Return the [X, Y] coordinate for the center point of the cell that contains the specified text.  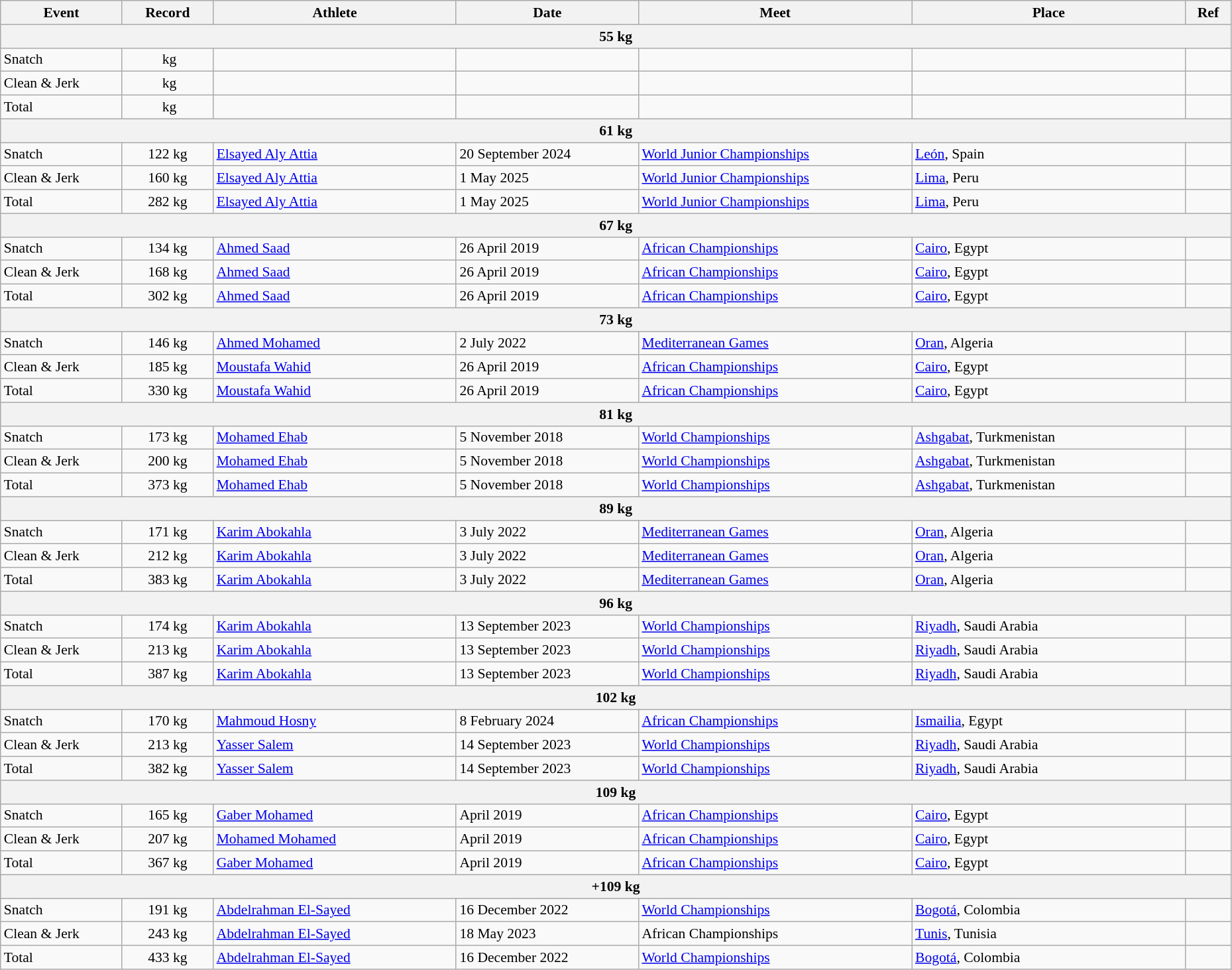
67 kg [616, 225]
Record [168, 13]
8 February 2024 [547, 721]
73 kg [616, 320]
Athlete [335, 13]
160 kg [168, 178]
102 kg [616, 697]
146 kg [168, 343]
383 kg [168, 579]
Mahmoud Hosny [335, 721]
382 kg [168, 768]
168 kg [168, 273]
302 kg [168, 296]
96 kg [616, 603]
134 kg [168, 249]
170 kg [168, 721]
212 kg [168, 556]
Tunis, Tunisia [1048, 934]
174 kg [168, 627]
Date [547, 13]
61 kg [616, 131]
165 kg [168, 816]
367 kg [168, 863]
373 kg [168, 485]
Ismailia, Egypt [1048, 721]
89 kg [616, 509]
200 kg [168, 461]
55 kg [616, 36]
Event [61, 13]
+109 kg [616, 886]
171 kg [168, 532]
Place [1048, 13]
433 kg [168, 957]
330 kg [168, 391]
122 kg [168, 154]
Ahmed Mohamed [335, 343]
81 kg [616, 414]
191 kg [168, 910]
20 September 2024 [547, 154]
18 May 2023 [547, 934]
282 kg [168, 202]
2 July 2022 [547, 343]
243 kg [168, 934]
Mohamed Mohamed [335, 839]
109 kg [616, 792]
387 kg [168, 674]
León, Spain [1048, 154]
173 kg [168, 438]
185 kg [168, 367]
Ref [1209, 13]
Meet [775, 13]
207 kg [168, 839]
